Locate the cell with the specified text and output its [x, y] center coordinate. 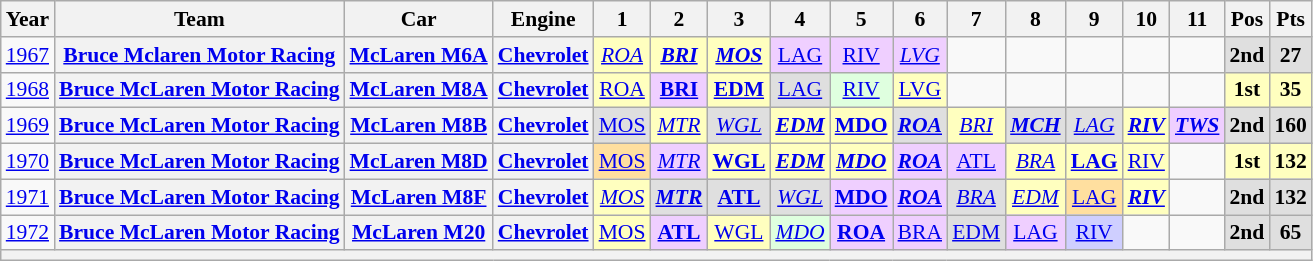
27 [1290, 55]
Year [28, 19]
7 [976, 19]
5 [862, 19]
8 [1036, 19]
1970 [28, 162]
3 [738, 19]
Car [419, 19]
Team [199, 19]
10 [1146, 19]
Pos [1246, 19]
McLaren M8B [419, 126]
1972 [28, 233]
11 [1198, 19]
Bruce Mclaren Motor Racing [199, 55]
Engine [544, 19]
4 [800, 19]
65 [1290, 233]
Pts [1290, 19]
TWS [1198, 126]
McLaren M20 [419, 233]
McLaren M8A [419, 90]
1969 [28, 126]
1968 [28, 90]
McLaren M8F [419, 197]
6 [920, 19]
McLaren M8D [419, 162]
MCH [1036, 126]
1971 [28, 197]
9 [1094, 19]
McLaren M6A [419, 55]
35 [1290, 90]
1967 [28, 55]
1 [622, 19]
160 [1290, 126]
2 [680, 19]
